For the text-containing cell, return its midpoint in [x, y] coordinate format. 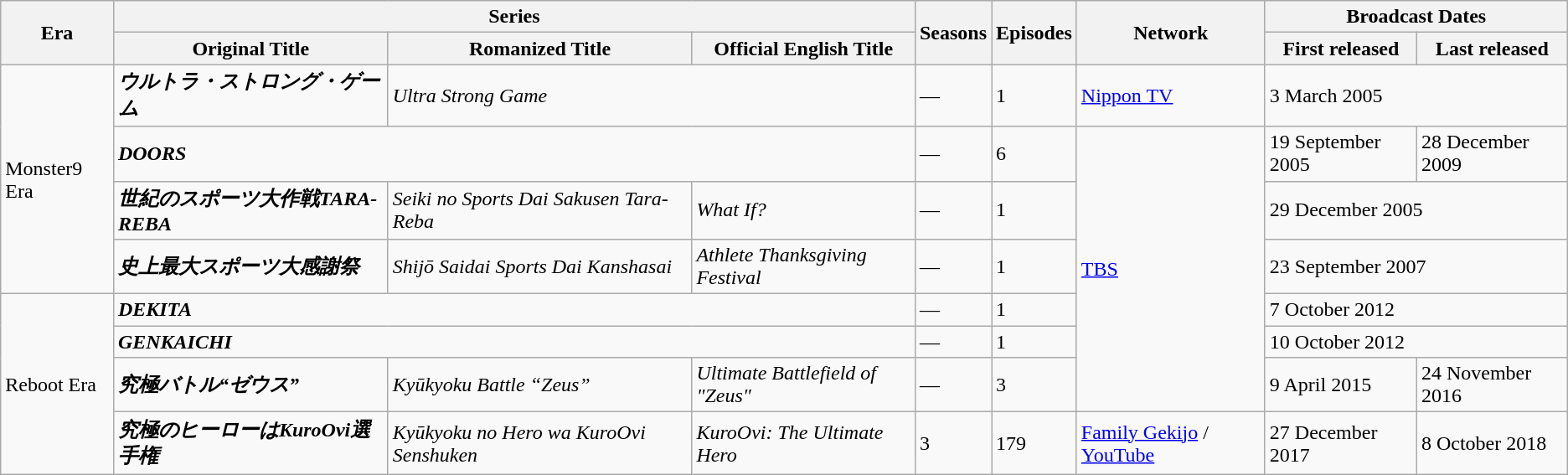
Athlete Thanksgiving Festival [804, 266]
9 April 2015 [1340, 385]
Family Gekijo / YouTube [1171, 443]
Original Title [250, 49]
世紀のスポーツ大作戦TARA-REBA [250, 210]
Era [57, 33]
Kyūkyoku no Hero wa KuroOvi Senshuken [539, 443]
19 September 2005 [1340, 154]
Series [514, 17]
Network [1171, 33]
28 December 2009 [1492, 154]
GENKAICHI [514, 342]
Seiki no Sports Dai Sakusen Tara-Reba [539, 210]
Last released [1492, 49]
What If? [804, 210]
Kyūkyoku Battle “Zeus” [539, 385]
史上最大スポーツ大感謝祭 [250, 266]
Romanized Title [539, 49]
7 October 2012 [1416, 310]
6 [1034, 154]
8 October 2018 [1492, 443]
Monster9 Era [57, 179]
究極のヒーローはKuroOvi選手権 [250, 443]
29 December 2005 [1416, 210]
究極バトル“ゼウス” [250, 385]
23 September 2007 [1416, 266]
DOORS [514, 154]
TBS [1171, 270]
Ultimate Battlefield of "Zeus" [804, 385]
24 November 2016 [1492, 385]
Ultra Strong Game [652, 96]
10 October 2012 [1416, 342]
179 [1034, 443]
First released [1340, 49]
Seasons [953, 33]
27 December 2017 [1340, 443]
Shijō Saidai Sports Dai Kanshasai [539, 266]
KuroOvi: The Ultimate Hero [804, 443]
Broadcast Dates [1416, 17]
Official English Title [804, 49]
DEKITA [514, 310]
Episodes [1034, 33]
3 March 2005 [1416, 96]
Reboot Era [57, 384]
Nippon TV [1171, 96]
ウルトラ・ストロング・ゲーム [250, 96]
